Determine the (X, Y) coordinate at the center of the cell enclosing the given text.  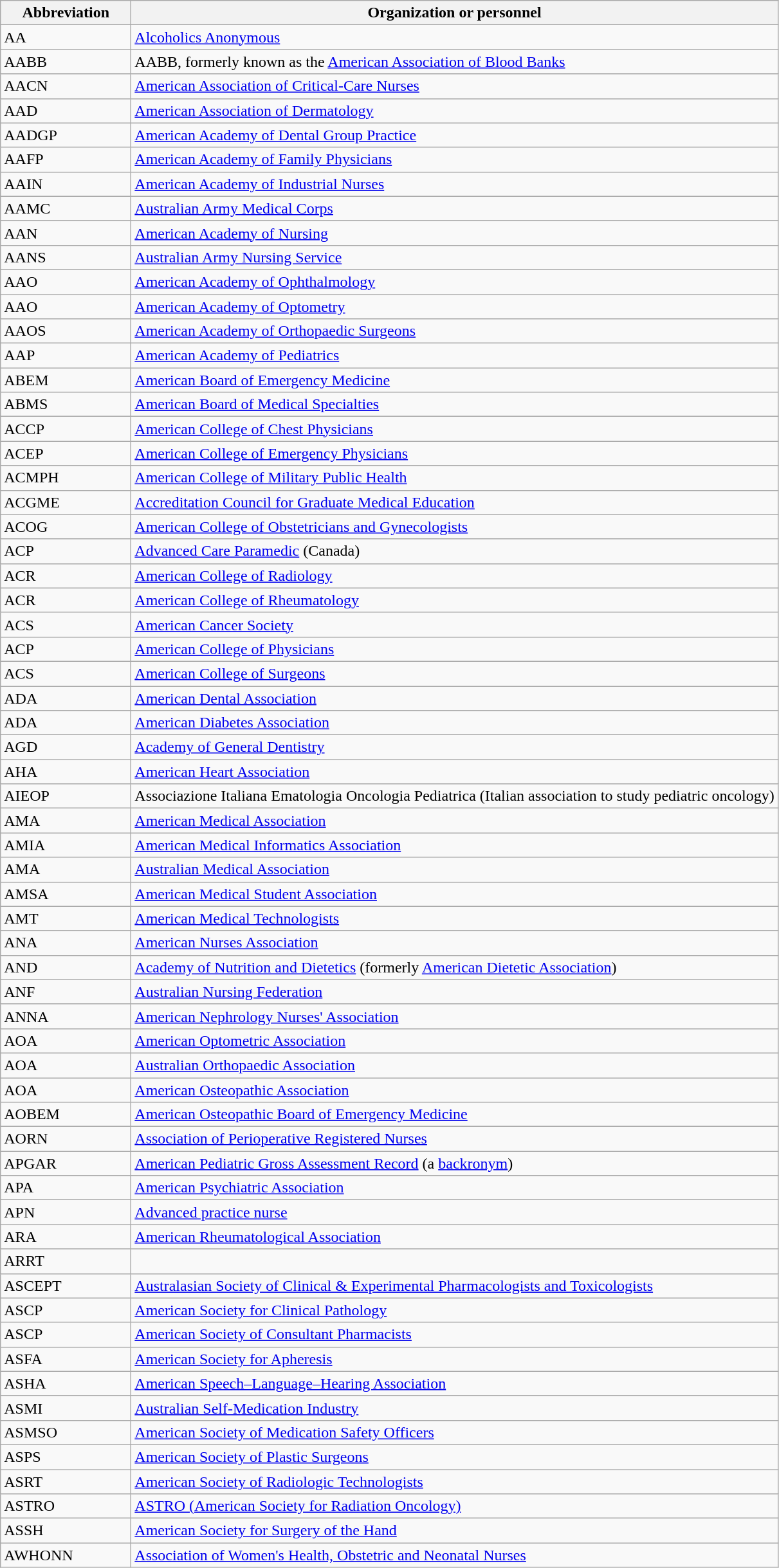
AAD (66, 111)
AMT (66, 918)
American Diabetes Association (454, 723)
AAMC (66, 208)
Advanced practice nurse (454, 1212)
Australasian Society of Clinical & Experimental Pharmacologists and Toxicologists (454, 1286)
AADGP (66, 135)
AAOS (66, 331)
Advanced Care Paramedic (Canada) (454, 551)
American Board of Medical Specialties (454, 405)
ACMPH (66, 478)
American College of Rheumatology (454, 600)
American Academy of Industrial Nurses (454, 184)
Australian Medical Association (454, 870)
ACEP (66, 453)
American Pediatric Gross Assessment Record (a backronym) (454, 1163)
American Academy of Pediatrics (454, 356)
ASPS (66, 1457)
ASMSO (66, 1432)
AAFP (66, 160)
APN (66, 1212)
AAIN (66, 184)
Australian Army Medical Corps (454, 208)
AND (66, 967)
American College of Physicians (454, 649)
American Society of Medication Safety Officers (454, 1432)
APA (66, 1188)
ACOG (66, 527)
AWHONN (66, 1555)
AHA (66, 772)
ANF (66, 992)
ABEM (66, 380)
ARA (66, 1237)
American Psychiatric Association (454, 1188)
American Medical Student Association (454, 894)
AOBEM (66, 1115)
ASTRO (American Society for Radiation Oncology) (454, 1506)
Association of Perioperative Registered Nurses (454, 1139)
ASRT (66, 1481)
American Speech–Language–Hearing Association (454, 1383)
American Association of Critical-Care Nurses (454, 86)
AACN (66, 86)
Australian Self-Medication Industry (454, 1408)
ASHA (66, 1383)
ANNA (66, 1016)
APGAR (66, 1163)
ASMI (66, 1408)
American Society for Apheresis (454, 1359)
AORN (66, 1139)
American Academy of Orthopaedic Surgeons (454, 331)
AAP (66, 356)
Academy of Nutrition and Dietetics (formerly American Dietetic Association) (454, 967)
American Osteopathic Board of Emergency Medicine (454, 1115)
American Association of Dermatology (454, 111)
American College of Obstetricians and Gynecologists (454, 527)
AANS (66, 257)
ANA (66, 943)
American Society for Clinical Pathology (454, 1310)
American College of Surgeons (454, 673)
AMSA (66, 894)
American Osteopathic Association (454, 1090)
American Society of Plastic Surgeons (454, 1457)
AMIA (66, 845)
American Cancer Society (454, 624)
American Academy of Family Physicians (454, 160)
American Society of Consultant Pharmacists (454, 1335)
American Academy of Ophthalmology (454, 282)
American Medical Informatics Association (454, 845)
American Rheumatological Association (454, 1237)
American Nurses Association (454, 943)
American College of Chest Physicians (454, 429)
ABMS (66, 405)
AA (66, 37)
American Dental Association (454, 698)
American Society for Surgery of the Hand (454, 1531)
Abbreviation (66, 13)
American Heart Association (454, 772)
ACGME (66, 502)
American Academy of Nursing (454, 233)
Association of Women's Health, Obstetric and Neonatal Nurses (454, 1555)
Australian Army Nursing Service (454, 257)
American Medical Technologists (454, 918)
ACCP (66, 429)
AGD (66, 747)
Alcoholics Anonymous (454, 37)
American College of Military Public Health (454, 478)
American Medical Association (454, 821)
ASTRO (66, 1506)
Academy of General Dentistry (454, 747)
American Society of Radiologic Technologists (454, 1481)
Accreditation Council for Graduate Medical Education (454, 502)
ASSH (66, 1531)
American Academy of Dental Group Practice (454, 135)
Australian Orthopaedic Association (454, 1065)
AABB (66, 62)
American Board of Emergency Medicine (454, 380)
American Nephrology Nurses' Association (454, 1016)
AABB, formerly known as the American Association of Blood Banks (454, 62)
American Academy of Optometry (454, 307)
AIEOP (66, 796)
American Optometric Association (454, 1041)
ASCEPT (66, 1286)
AAN (66, 233)
American College of Emergency Physicians (454, 453)
Australian Nursing Federation (454, 992)
ARRT (66, 1261)
ASFA (66, 1359)
Associazione Italiana Ematologia Oncologia Pediatrica (Italian association to study pediatric oncology) (454, 796)
American College of Radiology (454, 576)
Organization or personnel (454, 13)
